Locate the cell with the specified text and output its (x, y) center coordinate. 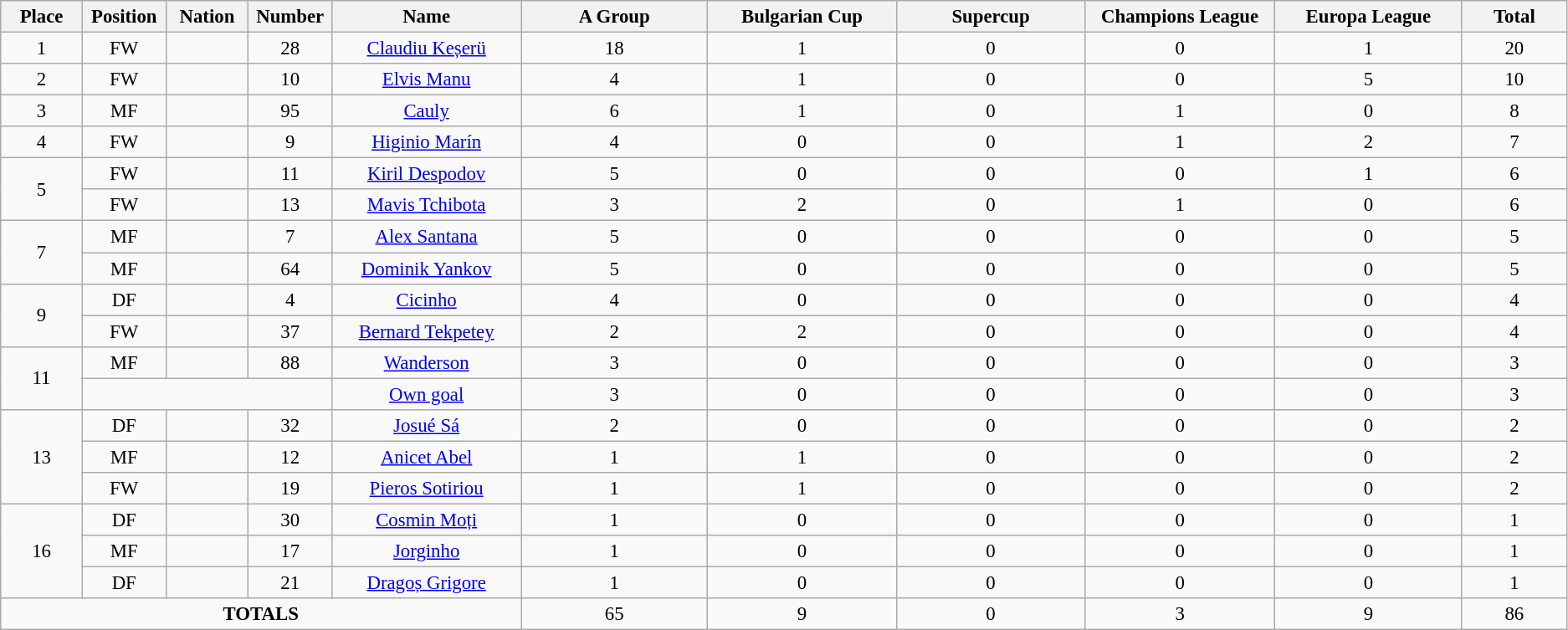
Name (427, 17)
12 (290, 457)
Cauly (427, 111)
65 (614, 614)
Josué Sá (427, 426)
Pieros Sotiriou (427, 489)
17 (290, 551)
20 (1514, 49)
Supercup (991, 17)
95 (290, 111)
Claudiu Keșerü (427, 49)
Anicet Abel (427, 457)
8 (1514, 111)
Dominik Yankov (427, 269)
18 (614, 49)
88 (290, 362)
TOTALS (261, 614)
Cicinho (427, 300)
Cosmin Moți (427, 520)
Alex Santana (427, 237)
Bernard Tekpetey (427, 331)
Position (124, 17)
Kiril Despodov (427, 174)
Jorginho (427, 551)
Champions League (1180, 17)
Place (42, 17)
Wanderson (427, 362)
Elvis Manu (427, 79)
Mavis Tchibota (427, 205)
Dragoș Grigore (427, 583)
32 (290, 426)
28 (290, 49)
Nation (208, 17)
Total (1514, 17)
A Group (614, 17)
21 (290, 583)
Own goal (427, 394)
Number (290, 17)
37 (290, 331)
64 (290, 269)
30 (290, 520)
86 (1514, 614)
Higinio Marín (427, 142)
Europa League (1368, 17)
16 (42, 551)
19 (290, 489)
Bulgarian Cup (802, 17)
